Search for the cell housing the specified text and yield its [x, y] center coordinate. 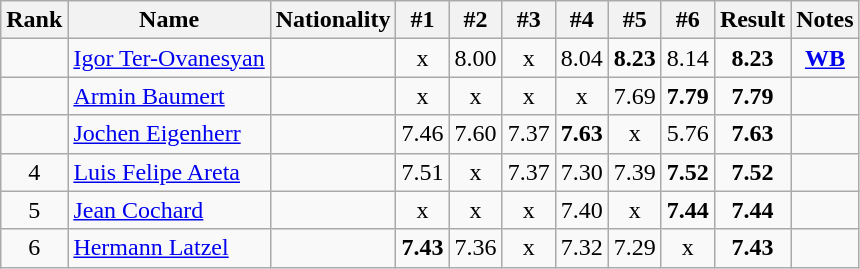
7.39 [634, 172]
7.30 [582, 172]
Igor Ter-Ovanesyan [169, 58]
8.00 [476, 58]
Luis Felipe Areta [169, 172]
5.76 [688, 134]
#3 [528, 20]
7.36 [476, 248]
#2 [476, 20]
Jean Cochard [169, 210]
#5 [634, 20]
7.29 [634, 248]
7.51 [422, 172]
Jochen Eigenherr [169, 134]
8.14 [688, 58]
Nationality [333, 20]
7.60 [476, 134]
#4 [582, 20]
#6 [688, 20]
Name [169, 20]
Notes [825, 20]
Rank [34, 20]
4 [34, 172]
8.04 [582, 58]
7.40 [582, 210]
7.46 [422, 134]
7.32 [582, 248]
WB [825, 58]
Result [752, 20]
7.69 [634, 96]
6 [34, 248]
5 [34, 210]
#1 [422, 20]
Armin Baumert [169, 96]
Hermann Latzel [169, 248]
